Detect which cell encompasses the target text, then output its [X, Y] center coordinate. 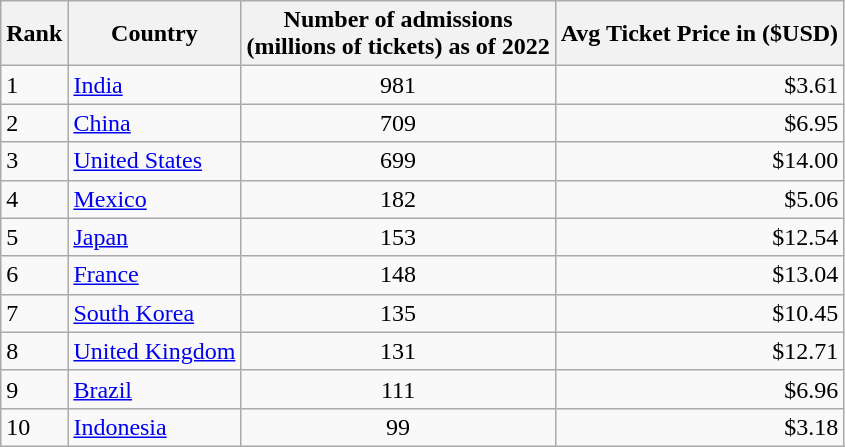
9 [34, 389]
$3.18 [699, 427]
699 [398, 161]
99 [398, 427]
France [154, 275]
135 [398, 313]
709 [398, 123]
182 [398, 199]
$12.71 [699, 351]
South Korea [154, 313]
2 [34, 123]
5 [34, 237]
131 [398, 351]
Rank [34, 34]
7 [34, 313]
10 [34, 427]
Brazil [154, 389]
$3.61 [699, 85]
$6.95 [699, 123]
$6.96 [699, 389]
$12.54 [699, 237]
Avg Ticket Price in ($USD) [699, 34]
$13.04 [699, 275]
India [154, 85]
Country [154, 34]
Japan [154, 237]
$5.06 [699, 199]
Number of admissions(millions of tickets) as of 2022 [398, 34]
6 [34, 275]
981 [398, 85]
$14.00 [699, 161]
3 [34, 161]
8 [34, 351]
$10.45 [699, 313]
United Kingdom [154, 351]
Mexico [154, 199]
China [154, 123]
148 [398, 275]
153 [398, 237]
4 [34, 199]
111 [398, 389]
United States [154, 161]
Indonesia [154, 427]
1 [34, 85]
